From the cell containing the given text, extract its center point as [X, Y] coordinate. 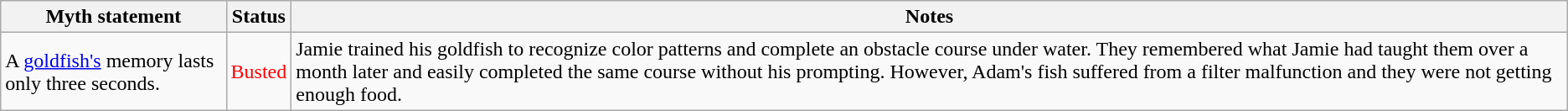
Notes [930, 17]
Status [259, 17]
Myth statement [114, 17]
Busted [259, 71]
A goldfish's memory lasts only three seconds. [114, 71]
